From the cell containing the given text, extract its center point as [x, y] coordinate. 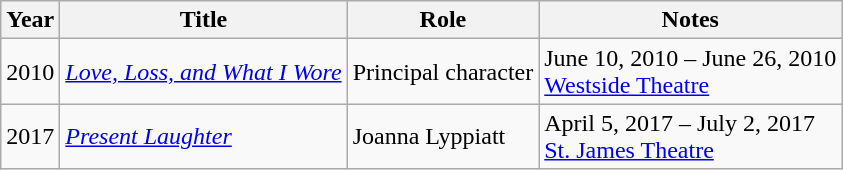
Role [443, 20]
Title [204, 20]
Love, Loss, and What I Wore [204, 72]
June 10, 2010 – June 26, 2010 Westside Theatre [690, 72]
2017 [30, 136]
Year [30, 20]
Principal character [443, 72]
2010 [30, 72]
Notes [690, 20]
Present Laughter [204, 136]
Joanna Lyppiatt [443, 136]
April 5, 2017 – July 2, 2017 St. James Theatre [690, 136]
